Capture the cell that displays the provided text and extract its (X, Y) central coordinate. 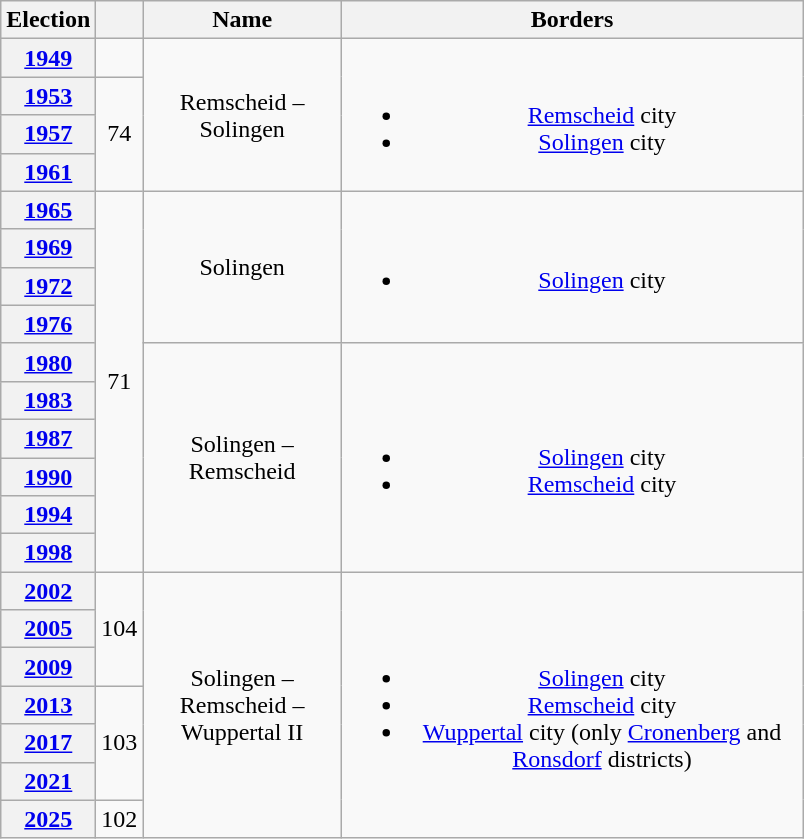
1976 (48, 324)
Solingen – Remscheid (242, 457)
103 (120, 743)
1953 (48, 96)
1990 (48, 477)
1998 (48, 553)
1969 (48, 248)
Remscheid citySolingen city (572, 115)
Solingen city (572, 267)
2017 (48, 743)
2013 (48, 705)
Remscheid – Solingen (242, 115)
1980 (48, 362)
71 (120, 382)
1972 (48, 286)
Election (48, 20)
1994 (48, 515)
2021 (48, 781)
2005 (48, 629)
Borders (572, 20)
104 (120, 629)
2025 (48, 819)
1957 (48, 134)
2009 (48, 667)
1949 (48, 58)
102 (120, 819)
74 (120, 134)
Solingen (242, 267)
Solingen cityRemscheid cityWuppertal city (only Cronenberg and Ronsdorf districts) (572, 705)
1965 (48, 210)
1987 (48, 438)
2002 (48, 591)
1983 (48, 400)
Name (242, 20)
Solingen cityRemscheid city (572, 457)
1961 (48, 172)
Solingen – Remscheid – Wuppertal II (242, 705)
